Determine the [x, y] coordinate at the center of the cell enclosing the given text.  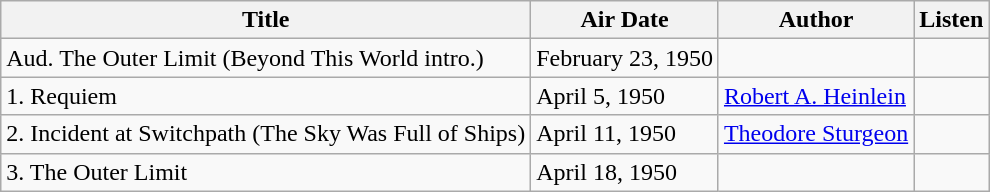
Aud. The Outer Limit (Beyond This World intro.) [266, 58]
Author [816, 20]
Robert A. Heinlein [816, 96]
April 18, 1950 [625, 172]
1. Requiem [266, 96]
Air Date [625, 20]
3. The Outer Limit [266, 172]
April 5, 1950 [625, 96]
Title [266, 20]
February 23, 1950 [625, 58]
April 11, 1950 [625, 134]
2. Incident at Switchpath (The Sky Was Full of Ships) [266, 134]
Theodore Sturgeon [816, 134]
Listen [952, 20]
